For the text-containing cell, return its midpoint in (X, Y) coordinate format. 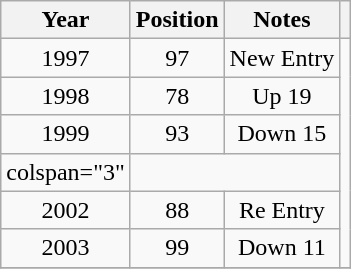
Re Entry (282, 210)
2003 (66, 248)
Position (177, 20)
Year (66, 20)
1997 (66, 58)
New Entry (282, 58)
88 (177, 210)
colspan="3" (66, 172)
78 (177, 96)
99 (177, 248)
2002 (66, 210)
93 (177, 134)
Up 19 (282, 96)
Down 11 (282, 248)
Down 15 (282, 134)
97 (177, 58)
1999 (66, 134)
1998 (66, 96)
Notes (282, 20)
